Find where the given text appears and provide that cell's center as (X, Y) coordinate. 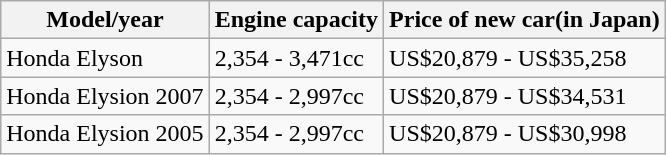
Model/year (105, 20)
2,354 - 3,471cc (296, 58)
Price of new car(in Japan) (525, 20)
Honda Elysion 2005 (105, 134)
Honda Elyson (105, 58)
US$20,879 - US$30,998 (525, 134)
Engine capacity (296, 20)
US$20,879 - US$34,531 (525, 96)
US$20,879 - US$35,258 (525, 58)
Honda Elysion 2007 (105, 96)
